For the text-containing cell, return its midpoint in (X, Y) coordinate format. 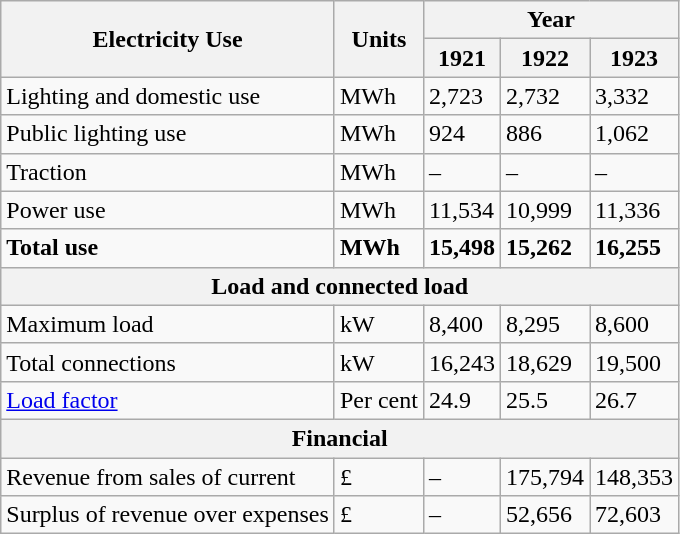
52,656 (544, 515)
8,600 (634, 324)
Total connections (168, 362)
72,603 (634, 515)
1921 (462, 58)
1922 (544, 58)
8,400 (462, 324)
Lighting and domestic use (168, 96)
Units (378, 39)
26.7 (634, 400)
886 (544, 134)
Load and connected load (340, 286)
10,999 (544, 210)
Load factor (168, 400)
Power use (168, 210)
Electricity Use (168, 39)
924 (462, 134)
Per cent (378, 400)
11,336 (634, 210)
1,062 (634, 134)
15,262 (544, 248)
19,500 (634, 362)
8,295 (544, 324)
3,332 (634, 96)
Traction (168, 172)
11,534 (462, 210)
16,255 (634, 248)
2,723 (462, 96)
24.9 (462, 400)
2,732 (544, 96)
Revenue from sales of current (168, 477)
Total use (168, 248)
18,629 (544, 362)
Surplus of revenue over expenses (168, 515)
25.5 (544, 400)
148,353 (634, 477)
1923 (634, 58)
Maximum load (168, 324)
175,794 (544, 477)
16,243 (462, 362)
Financial (340, 438)
15,498 (462, 248)
Year (550, 20)
Public lighting use (168, 134)
